Search for the cell housing the specified text and yield its (x, y) center coordinate. 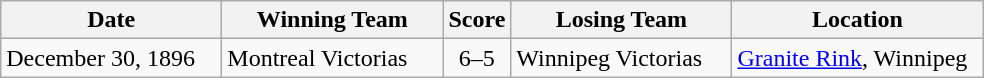
Losing Team (622, 20)
Winnipeg Victorias (622, 58)
Granite Rink, Winnipeg (858, 58)
Location (858, 20)
Score (477, 20)
December 30, 1896 (112, 58)
Date (112, 20)
Montreal Victorias (332, 58)
6–5 (477, 58)
Winning Team (332, 20)
